Capture the cell that displays the provided text and extract its [X, Y] central coordinate. 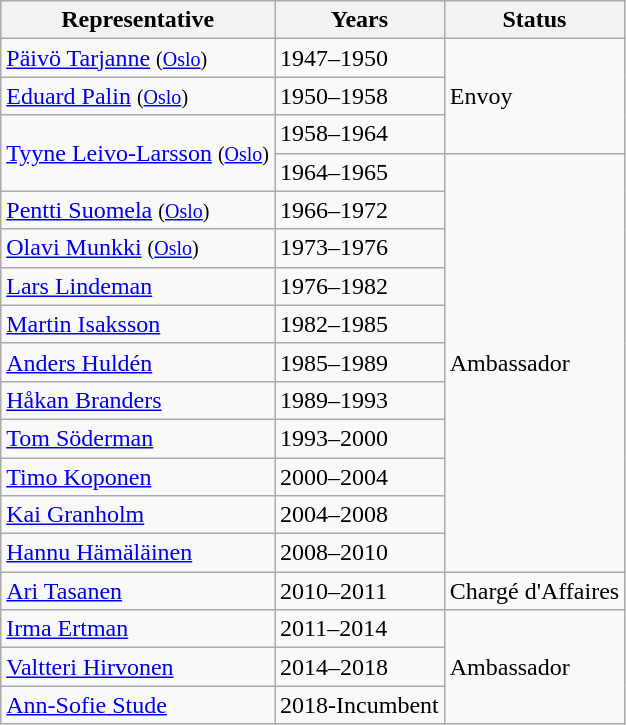
Timo Koponen [138, 477]
1982–1985 [360, 324]
Pentti Suomela (Oslo) [138, 210]
1958–1964 [360, 134]
1976–1982 [360, 286]
Status [534, 20]
Eduard Palin (Oslo) [138, 96]
Håkan Branders [138, 400]
Valtteri Hirvonen [138, 667]
1985–1989 [360, 362]
Päivö Tarjanne (Oslo) [138, 58]
Ann-Sofie Stude [138, 705]
2014–2018 [360, 667]
1989–1993 [360, 400]
Anders Huldén [138, 362]
1973–1976 [360, 248]
Martin Isaksson [138, 324]
Tyyne Leivo-Larsson (Oslo) [138, 153]
1950–1958 [360, 96]
Ari Tasanen [138, 591]
Representative [138, 20]
Envoy [534, 96]
Kai Granholm [138, 515]
2018-Incumbent [360, 705]
2000–2004 [360, 477]
1947–1950 [360, 58]
1966–1972 [360, 210]
Lars Lindeman [138, 286]
2008–2010 [360, 553]
Irma Ertman [138, 629]
Tom Söderman [138, 438]
Olavi Munkki (Oslo) [138, 248]
1964–1965 [360, 172]
Years [360, 20]
2004–2008 [360, 515]
2011–2014 [360, 629]
1993–2000 [360, 438]
Chargé d'Affaires [534, 591]
Hannu Hämäläinen [138, 553]
2010–2011 [360, 591]
